For the text-containing cell, return its midpoint in [X, Y] coordinate format. 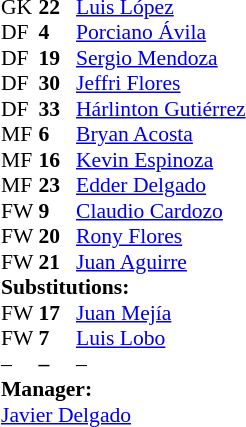
Edder Delgado [161, 185]
16 [57, 160]
Juan Aguirre [161, 262]
33 [57, 109]
30 [57, 83]
Hárlinton Gutiérrez [161, 109]
23 [57, 185]
Manager: [124, 389]
Porciano Ávila [161, 33]
Substitutions: [124, 287]
Bryan Acosta [161, 135]
Jeffri Flores [161, 83]
20 [57, 237]
9 [57, 211]
Claudio Cardozo [161, 211]
6 [57, 135]
Luis Lobo [161, 339]
Juan Mejía [161, 313]
7 [57, 339]
21 [57, 262]
17 [57, 313]
Sergio Mendoza [161, 58]
19 [57, 58]
4 [57, 33]
Rony Flores [161, 237]
Kevin Espinoza [161, 160]
